Capture the cell that displays the provided text and extract its (x, y) central coordinate. 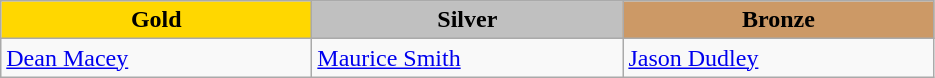
Silver (468, 20)
Maurice Smith (468, 58)
Jason Dudley (778, 58)
Dean Macey (156, 58)
Gold (156, 20)
Bronze (778, 20)
